Locate the cell with the specified text and output its [x, y] center coordinate. 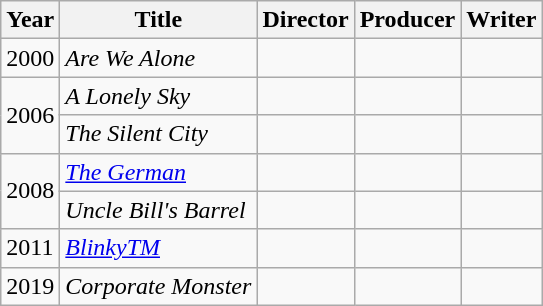
Writer [502, 20]
2019 [30, 286]
Uncle Bill's Barrel [158, 210]
Year [30, 20]
2011 [30, 248]
Director [306, 20]
Producer [408, 20]
The Silent City [158, 134]
2008 [30, 191]
A Lonely Sky [158, 96]
Corporate Monster [158, 286]
Are We Alone [158, 58]
Title [158, 20]
2006 [30, 115]
BlinkyTM [158, 248]
2000 [30, 58]
The German [158, 172]
